From the cell containing the given text, extract its center point as [X, Y] coordinate. 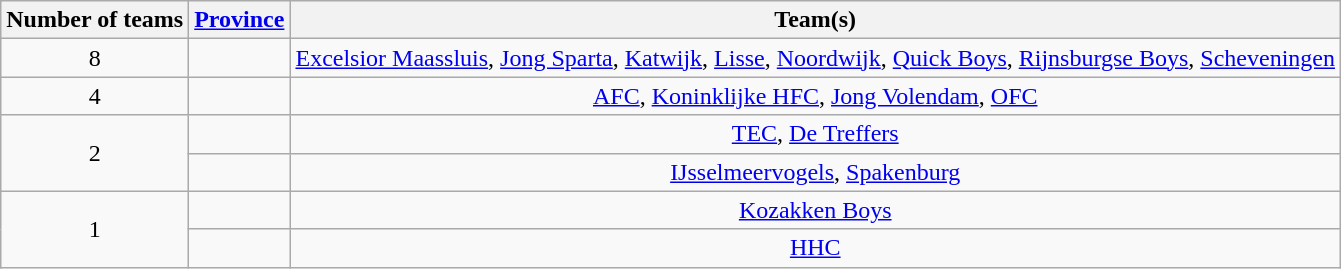
Team(s) [816, 20]
TEC, De Treffers [816, 134]
4 [95, 96]
1 [95, 229]
2 [95, 153]
8 [95, 58]
Excelsior Maassluis, Jong Sparta, Katwijk, Lisse, Noordwijk, Quick Boys, Rijnsburgse Boys, Scheveningen [816, 58]
HHC [816, 248]
Province [240, 20]
Kozakken Boys [816, 210]
IJsselmeervogels, Spakenburg [816, 172]
AFC, Koninklijke HFC, Jong Volendam, OFC [816, 96]
Number of teams [95, 20]
